Provide the (X, Y) coordinate of the cell's center where the given text is located.  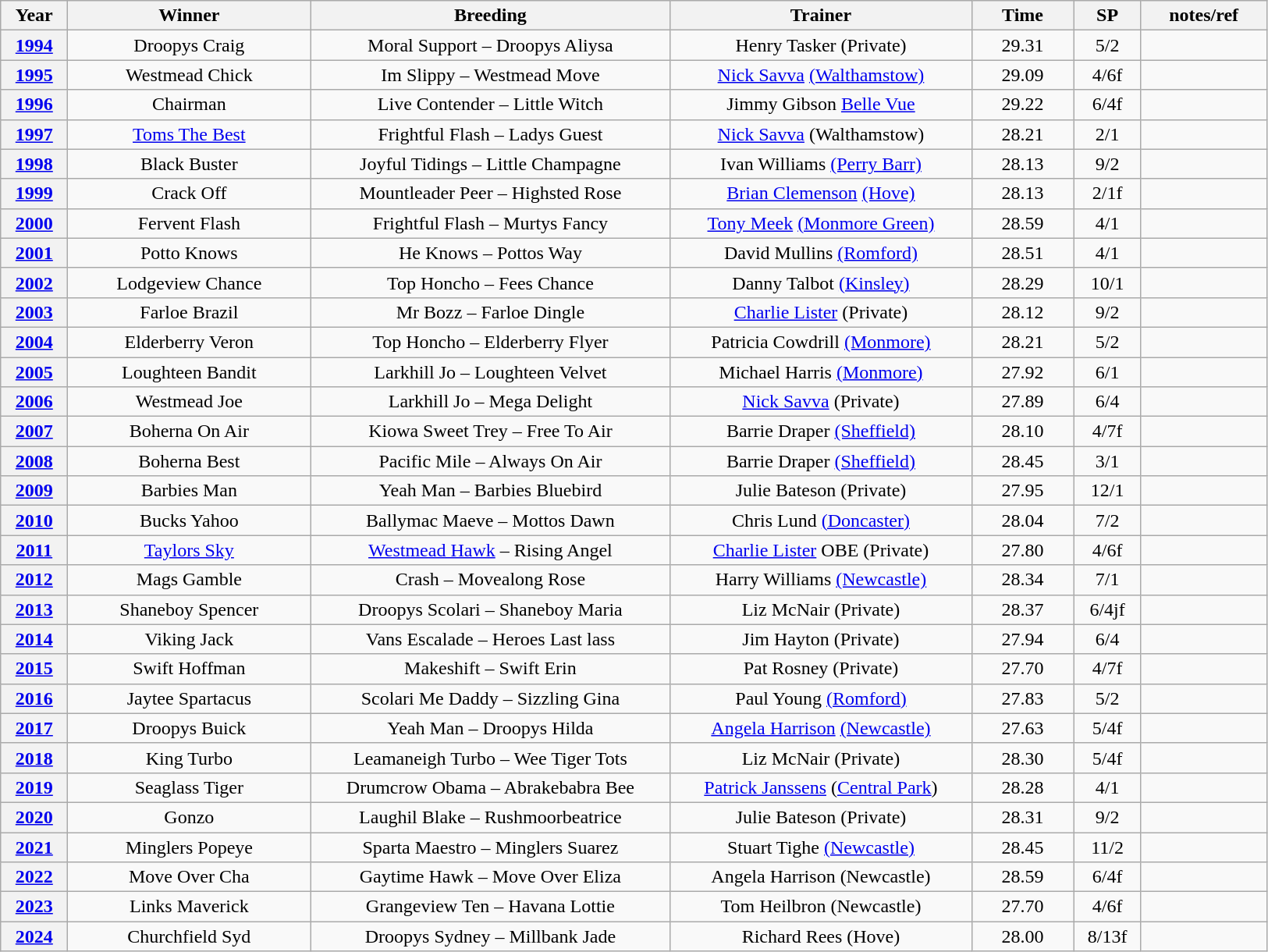
29.31 (1022, 45)
Makeshift – Swift Erin (490, 669)
Harry Williams (Newcastle) (821, 580)
2019 (34, 787)
7/2 (1107, 520)
2005 (34, 372)
Seaglass Tiger (189, 787)
Fervent Flash (189, 223)
Jim Hayton (Private) (821, 639)
28.34 (1022, 580)
2011 (34, 550)
28.10 (1022, 432)
1996 (34, 105)
27.95 (1022, 491)
27.80 (1022, 550)
Jaytee Spartacus (189, 698)
Jimmy Gibson Belle Vue (821, 105)
Moral Support – Droopys Aliysa (490, 45)
Yeah Man – Barbies Bluebird (490, 491)
Gaytime Hawk – Move Over Eliza (490, 877)
Elderberry Veron (189, 342)
Mr Bozz – Farloe Dingle (490, 312)
29.22 (1022, 105)
2009 (34, 491)
Barbies Man (189, 491)
Boherna Best (189, 461)
Mountleader Peer – Highsted Rose (490, 194)
King Turbo (189, 758)
Chairman (189, 105)
2/1 (1107, 134)
Pat Rosney (Private) (821, 669)
27.94 (1022, 639)
2004 (34, 342)
Crack Off (189, 194)
Top Honcho – Fees Chance (490, 282)
Time (1022, 16)
Potto Knows (189, 253)
28.30 (1022, 758)
Winner (189, 16)
3/1 (1107, 461)
Yeah Man – Droopys Hilda (490, 728)
28.00 (1022, 936)
6/1 (1107, 372)
Droopys Buick (189, 728)
Kiowa Sweet Trey – Free To Air (490, 432)
Westmead Chick (189, 75)
David Mullins (Romford) (821, 253)
28.28 (1022, 787)
Larkhill Jo – Loughteen Velvet (490, 372)
Larkhill Jo – Mega Delight (490, 402)
Shaneboy Spencer (189, 609)
Stuart Tighe (Newcastle) (821, 847)
29.09 (1022, 75)
2001 (34, 253)
Toms The Best (189, 134)
Pacific Mile – Always On Air (490, 461)
Trainer (821, 16)
2021 (34, 847)
Westmead Joe (189, 402)
2015 (34, 669)
1994 (34, 45)
28.12 (1022, 312)
28.31 (1022, 817)
Droopys Sydney – Millbank Jade (490, 936)
11/2 (1107, 847)
Grangeview Ten – Havana Lottie (490, 907)
notes/ref (1203, 16)
Laughil Blake – Rushmoorbeatrice (490, 817)
Gonzo (189, 817)
2012 (34, 580)
Minglers Popeye (189, 847)
Joyful Tidings – Little Champagne (490, 164)
Taylors Sky (189, 550)
2002 (34, 282)
Live Contender – Little Witch (490, 105)
Paul Young (Romford) (821, 698)
Breeding (490, 16)
2016 (34, 698)
Move Over Cha (189, 877)
1995 (34, 75)
2006 (34, 402)
Scolari Me Daddy – Sizzling Gina (490, 698)
Im Slippy – Westmead Move (490, 75)
2024 (34, 936)
Frightful Flash – Ladys Guest (490, 134)
Droopys Scolari – Shaneboy Maria (490, 609)
7/1 (1107, 580)
28.51 (1022, 253)
Michael Harris (Monmore) (821, 372)
2020 (34, 817)
10/1 (1107, 282)
Ivan Williams (Perry Barr) (821, 164)
1998 (34, 164)
28.29 (1022, 282)
2017 (34, 728)
Bucks Yahoo (189, 520)
Brian Clemenson (Hove) (821, 194)
Leamaneigh Turbo – Wee Tiger Tots (490, 758)
Charlie Lister OBE (Private) (821, 550)
Droopys Craig (189, 45)
28.37 (1022, 609)
Vans Escalade – Heroes Last lass (490, 639)
Top Honcho – Elderberry Flyer (490, 342)
6/4jf (1107, 609)
2000 (34, 223)
Sparta Maestro – Minglers Suarez (490, 847)
Nick Savva (Private) (821, 402)
SP (1107, 16)
2003 (34, 312)
Mags Gamble (189, 580)
2010 (34, 520)
28.04 (1022, 520)
Boherna On Air (189, 432)
2022 (34, 877)
27.83 (1022, 698)
8/13f (1107, 936)
2/1f (1107, 194)
Patrick Janssens (Central Park) (821, 787)
Drumcrow Obama – Abrakebabra Bee (490, 787)
2013 (34, 609)
Farloe Brazil (189, 312)
Churchfield Syd (189, 936)
Crash – Movealong Rose (490, 580)
Lodgeview Chance (189, 282)
2023 (34, 907)
Frightful Flash – Murtys Fancy (490, 223)
12/1 (1107, 491)
1999 (34, 194)
Year (34, 16)
2008 (34, 461)
Loughteen Bandit (189, 372)
Tom Heilbron (Newcastle) (821, 907)
He Knows – Pottos Way (490, 253)
1997 (34, 134)
Westmead Hawk – Rising Angel (490, 550)
Viking Jack (189, 639)
Swift Hoffman (189, 669)
Links Maverick (189, 907)
2018 (34, 758)
Tony Meek (Monmore Green) (821, 223)
2007 (34, 432)
Henry Tasker (Private) (821, 45)
27.63 (1022, 728)
Richard Rees (Hove) (821, 936)
Ballymac Maeve – Mottos Dawn (490, 520)
Danny Talbot (Kinsley) (821, 282)
27.89 (1022, 402)
Chris Lund (Doncaster) (821, 520)
Black Buster (189, 164)
Patricia Cowdrill (Monmore) (821, 342)
Charlie Lister (Private) (821, 312)
2014 (34, 639)
27.92 (1022, 372)
